Find where the given text appears and provide that cell's center as [x, y] coordinate. 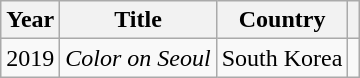
South Korea [282, 58]
Year [30, 20]
Color on Seoul [138, 58]
2019 [30, 58]
Country [282, 20]
Title [138, 20]
